Return [x, y] of the center of cell containing provided text 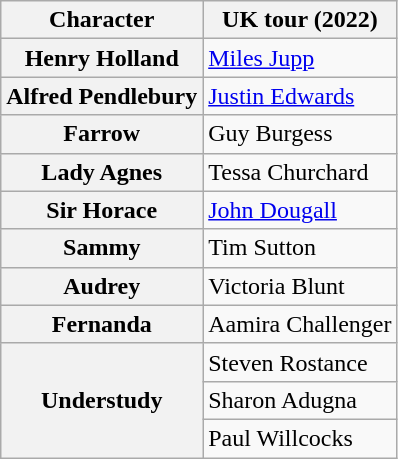
Steven Rostance [300, 362]
Tessa Churchard [300, 172]
Understudy [102, 400]
Justin Edwards [300, 96]
Victoria Blunt [300, 286]
Alfred Pendlebury [102, 96]
Farrow [102, 134]
Sammy [102, 248]
Character [102, 20]
Audrey [102, 286]
UK tour (2022) [300, 20]
Sharon Adugna [300, 400]
Henry Holland [102, 58]
Miles Jupp [300, 58]
Paul Willcocks [300, 438]
John Dougall [300, 210]
Sir Horace [102, 210]
Guy Burgess [300, 134]
Lady Agnes [102, 172]
Tim Sutton [300, 248]
Aamira Challenger [300, 324]
Fernanda [102, 324]
